Locate the cell with the specified text and output its (X, Y) center coordinate. 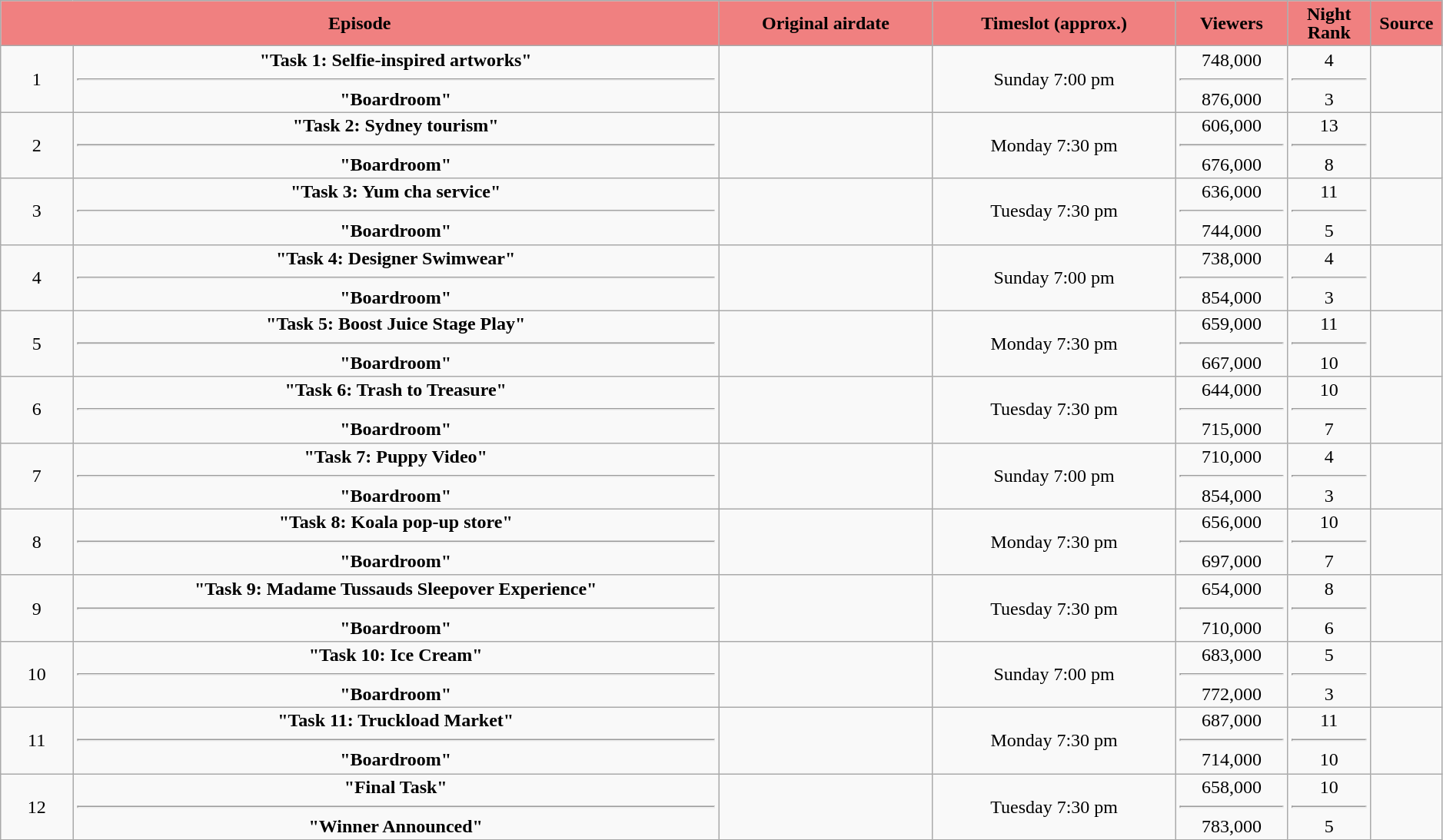
NightRank (1329, 23)
636,000744,000 (1232, 211)
Timeslot (approx.) (1054, 23)
738,000854,000 (1232, 277)
"Task 8: Koala pop-up store""Boardroom" (396, 542)
656,000697,000 (1232, 542)
Viewers (1232, 23)
748,000876,000 (1232, 79)
115 (1329, 211)
"Task 7: Puppy Video""Boardroom" (396, 476)
"Task 3: Yum cha service""Boardroom" (396, 211)
10 (37, 674)
5 (37, 344)
"Task 4: Designer Swimwear""Boardroom" (396, 277)
644,000715,000 (1232, 410)
"Task 1: Selfie-inspired artworks""Boardroom" (396, 79)
86 (1329, 608)
654,000710,000 (1232, 608)
105 (1329, 806)
687,000714,000 (1232, 740)
"Task 6: Trash to Treasure""Boardroom" (396, 410)
8 (37, 542)
1 (37, 79)
710,000854,000 (1232, 476)
Source (1407, 23)
"Final Task""Winner Announced" (396, 806)
658,000783,000 (1232, 806)
"Task 9: Madame Tussauds Sleepover Experience""Boardroom" (396, 608)
11 (37, 740)
9 (37, 608)
"Task 10: Ice Cream""Boardroom" (396, 674)
2 (37, 145)
"Task 2: Sydney tourism""Boardroom" (396, 145)
7 (37, 476)
606,000676,000 (1232, 145)
Original airdate (826, 23)
3 (37, 211)
53 (1329, 674)
"Task 11: Truckload Market""Boardroom" (396, 740)
Episode (360, 23)
6 (37, 410)
659,000667,000 (1232, 344)
"Task 5: Boost Juice Stage Play""Boardroom" (396, 344)
12 (37, 806)
138 (1329, 145)
683,000772,000 (1232, 674)
4 (37, 277)
